From the cell containing the given text, extract its center point as (x, y) coordinate. 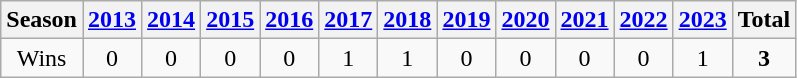
Total (764, 20)
2018 (408, 20)
Wins (42, 58)
2013 (112, 20)
2014 (172, 20)
2019 (466, 20)
2017 (348, 20)
2020 (526, 20)
2015 (230, 20)
2021 (584, 20)
3 (764, 58)
2022 (644, 20)
2023 (702, 20)
2016 (290, 20)
Season (42, 20)
